Detect which cell encompasses the target text, then output its [x, y] center coordinate. 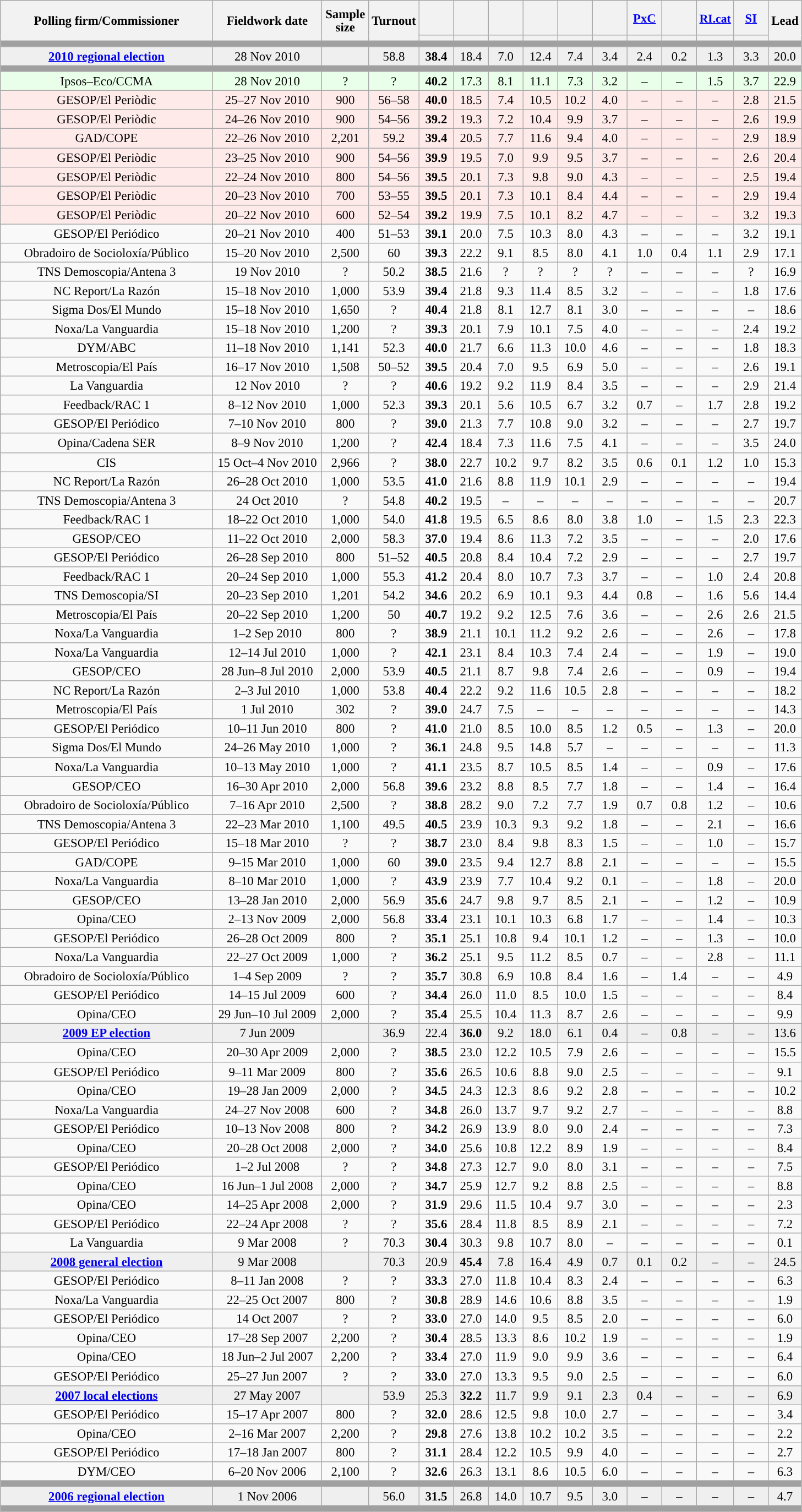
28.2 [471, 805]
13.7 [505, 1110]
CIS [107, 462]
22.7 [471, 462]
38.0 [436, 462]
26–28 Sep 2010 [267, 557]
26.8 [471, 1496]
17–28 Sep 2007 [267, 1339]
20–21 Nov 2010 [267, 233]
40.6 [436, 386]
30.3 [471, 1243]
56.0 [394, 1496]
24.3 [471, 1091]
33.3 [436, 1281]
16.9 [785, 272]
26–28 Oct 2009 [267, 938]
15–18 Mar 2010 [267, 843]
18.9 [785, 139]
39.6 [436, 786]
29.8 [436, 1433]
20–23 Nov 2010 [267, 196]
2,100 [345, 1472]
25.3 [436, 1395]
20.5 [471, 139]
37.0 [436, 538]
18.3 [785, 348]
12.3 [505, 1091]
Lead [785, 21]
1.1 [716, 253]
24–27 Nov 2008 [267, 1110]
24–26 Nov 2010 [267, 120]
14–15 Jul 2009 [267, 995]
DYM/CEO [107, 1472]
50–52 [394, 367]
20–23 Sep 2010 [267, 596]
Polling firm/Commissioner [107, 21]
0.6 [644, 462]
6–20 Nov 2006 [267, 1472]
21.0 [471, 729]
34.6 [436, 596]
6.1 [575, 1034]
302 [345, 710]
20–22 Nov 2010 [267, 215]
11–18 Nov 2010 [267, 348]
13.9 [505, 1128]
31.1 [436, 1452]
54.2 [394, 596]
49.5 [394, 823]
10.9 [785, 900]
22.9 [785, 81]
15.3 [785, 462]
15.7 [785, 843]
24.8 [471, 747]
20–24 Sep 2010 [267, 577]
1 Jul 2010 [267, 710]
22.4 [436, 1034]
27 May 2007 [267, 1395]
36.1 [436, 747]
20–30 Apr 2009 [267, 1052]
2,201 [345, 139]
7–10 Nov 2010 [267, 424]
24 Oct 2010 [267, 500]
21.3 [471, 424]
17.3 [471, 81]
1,141 [345, 348]
41.8 [436, 520]
2007 local elections [107, 1395]
35.7 [436, 976]
PxC [644, 18]
19 Nov 2010 [267, 272]
5.7 [575, 747]
28.9 [471, 1300]
26.5 [471, 1071]
36.9 [394, 1034]
1–2 Jul 2008 [267, 1167]
24.0 [785, 444]
12.4 [541, 56]
55.3 [394, 577]
16.6 [785, 823]
7.6 [575, 614]
18.0 [541, 1034]
32.0 [436, 1415]
28.5 [471, 1339]
Fieldwork date [267, 21]
35.1 [436, 938]
34.4 [436, 995]
20.2 [471, 596]
42.1 [436, 653]
2.2 [785, 1433]
1 Nov 2006 [267, 1496]
3.3 [751, 56]
2008 general election [107, 1262]
18 Jun–2 Jul 2007 [267, 1357]
27.3 [471, 1167]
38.9 [436, 634]
21.7 [471, 348]
15–20 Nov 2010 [267, 253]
15–17 Apr 2007 [267, 1415]
23.2 [471, 786]
38.7 [436, 843]
11.7 [505, 1395]
7.8 [505, 1262]
2009 EP election [107, 1034]
34.0 [436, 1148]
1–2 Sep 2010 [267, 634]
45.4 [471, 1262]
400 [345, 233]
20–28 Oct 2008 [267, 1148]
41.1 [436, 767]
12 Nov 2010 [267, 386]
52–54 [394, 215]
Turnout [394, 21]
14 Oct 2007 [267, 1319]
35.4 [436, 1014]
18.6 [785, 309]
58.8 [394, 56]
31.9 [436, 1204]
1,650 [345, 309]
1–4 Sep 2009 [267, 976]
22–23 Mar 2010 [267, 823]
32.2 [471, 1395]
13.6 [785, 1034]
4.6 [610, 348]
SI [751, 18]
13.8 [505, 1433]
29.6 [471, 1204]
51–53 [394, 233]
2,966 [345, 462]
29 Jun–10 Jul 2009 [267, 1014]
Sample size [345, 21]
6.6 [505, 348]
0.5 [644, 729]
700 [345, 196]
40.7 [436, 614]
11.0 [505, 995]
19.0 [785, 653]
12–14 Jul 2010 [267, 653]
14.3 [785, 710]
34.5 [436, 1091]
56–58 [394, 100]
16–30 Apr 2010 [267, 786]
58.3 [394, 538]
54.8 [394, 500]
1,508 [345, 367]
17–18 Jan 2007 [267, 1452]
15 Oct–4 Nov 2010 [267, 462]
2–16 Mar 2007 [267, 1433]
10–13 May 2010 [267, 767]
26–28 Oct 2010 [267, 481]
6.4 [785, 1357]
16 Jun–1 Jul 2008 [267, 1186]
8–10 Mar 2010 [267, 881]
56.9 [394, 900]
3.1 [610, 1167]
5.0 [610, 367]
10–11 Jun 2010 [267, 729]
50 [394, 614]
23–25 Nov 2010 [267, 157]
22–25 Oct 2007 [267, 1300]
7–16 Apr 2010 [267, 805]
31.5 [436, 1496]
39.9 [436, 157]
8–11 Jan 2008 [267, 1281]
Opina/Cadena SER [107, 444]
6.5 [505, 520]
22.3 [785, 520]
21.4 [785, 386]
53.8 [394, 690]
11–22 Oct 2010 [267, 538]
9–15 Mar 2010 [267, 862]
3.8 [610, 520]
42.4 [436, 444]
8–12 Nov 2010 [267, 405]
TNS Demoscopia/SI [107, 596]
2–3 Jul 2010 [267, 690]
25.6 [471, 1148]
24–26 May 2010 [267, 747]
Ipsos–Eco/CCMA [107, 81]
59.2 [394, 139]
25.9 [471, 1186]
13.1 [505, 1472]
25.5 [471, 1014]
38.4 [436, 56]
22–24 Apr 2008 [267, 1224]
36.0 [471, 1034]
16–17 Nov 2010 [267, 367]
28.6 [471, 1415]
20.9 [436, 1262]
22–24 Nov 2010 [267, 176]
7 Jun 2009 [267, 1034]
RI.cat [716, 18]
28 Jun–8 Jul 2010 [267, 672]
24.5 [785, 1262]
18.2 [785, 690]
10–13 Nov 2008 [267, 1128]
18–22 Oct 2010 [267, 520]
32.6 [436, 1472]
11.4 [541, 291]
1,201 [345, 596]
1,100 [345, 823]
38.8 [436, 805]
8–9 Nov 2010 [267, 444]
20–22 Sep 2010 [267, 614]
14.6 [505, 1300]
11.5 [505, 1204]
6.7 [575, 405]
43.9 [436, 881]
17.1 [785, 253]
18.5 [471, 100]
39.1 [436, 233]
DYM/ABC [107, 348]
54.0 [394, 520]
51–52 [394, 557]
2006 regional election [107, 1496]
9–11 Mar 2009 [267, 1071]
34.2 [436, 1128]
14.8 [541, 747]
26.3 [471, 1472]
17.8 [785, 634]
27.6 [471, 1433]
41.2 [436, 577]
2–13 Nov 2009 [267, 919]
53.5 [394, 481]
22–26 Nov 2010 [267, 139]
14.4 [785, 596]
26.9 [471, 1128]
53–55 [394, 196]
14–25 Apr 2008 [267, 1204]
6.8 [575, 919]
2010 regional election [107, 56]
50.2 [394, 272]
25–27 Nov 2010 [267, 100]
19–28 Jan 2009 [267, 1091]
34.7 [436, 1186]
25–27 Jun 2007 [267, 1376]
36.2 [436, 958]
22–27 Oct 2009 [267, 958]
13–28 Jan 2010 [267, 900]
20.7 [785, 500]
